Capture the cell that displays the provided text and extract its (X, Y) central coordinate. 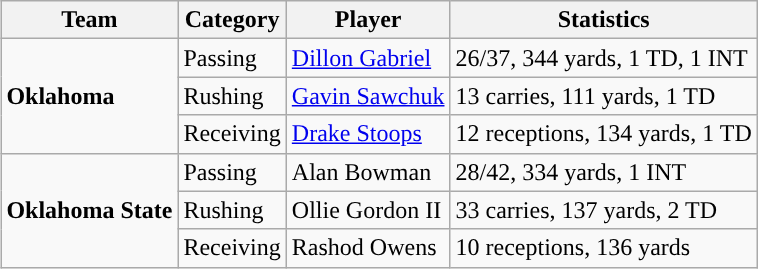
Gavin Sawchuk (368, 96)
Dillon Gabriel (368, 58)
10 receptions, 136 yards (604, 248)
Team (90, 20)
Alan Bowman (368, 172)
Oklahoma (90, 96)
Category (232, 20)
Oklahoma State (90, 210)
Rashod Owens (368, 248)
28/42, 334 yards, 1 INT (604, 172)
Drake Stoops (368, 134)
Statistics (604, 20)
13 carries, 111 yards, 1 TD (604, 96)
12 receptions, 134 yards, 1 TD (604, 134)
Player (368, 20)
26/37, 344 yards, 1 TD, 1 INT (604, 58)
Ollie Gordon II (368, 210)
33 carries, 137 yards, 2 TD (604, 210)
